Return [X, Y] of the center of cell containing provided text 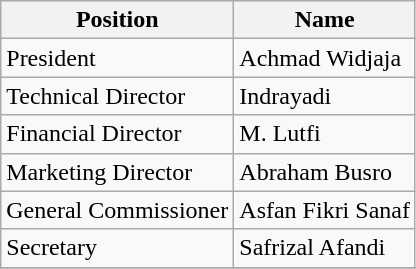
Technical Director [118, 96]
Asfan Fikri Sanaf [325, 210]
Financial Director [118, 134]
Indrayadi [325, 96]
Safrizal Afandi [325, 248]
Marketing Director [118, 172]
Name [325, 20]
President [118, 58]
Achmad Widjaja [325, 58]
M. Lutfi [325, 134]
Position [118, 20]
Abraham Busro [325, 172]
General Commissioner [118, 210]
Secretary [118, 248]
